For the text-containing cell, return its midpoint in [x, y] coordinate format. 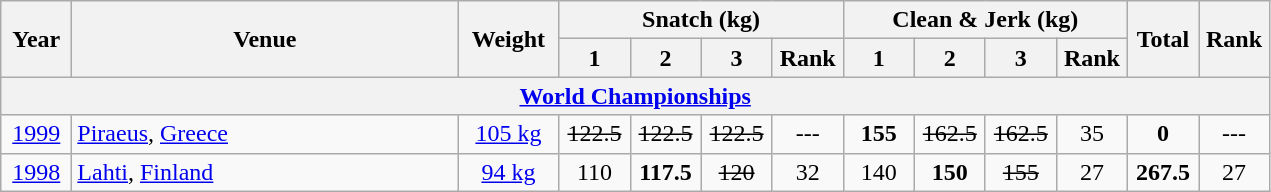
Snatch (kg) [701, 20]
105 kg [508, 134]
32 [808, 172]
Weight [508, 39]
35 [1092, 134]
World Championships [636, 96]
267.5 [1162, 172]
Lahti, Finland [265, 172]
110 [594, 172]
117.5 [666, 172]
1998 [36, 172]
Venue [265, 39]
1999 [36, 134]
120 [736, 172]
140 [878, 172]
Piraeus, Greece [265, 134]
Year [36, 39]
Total [1162, 39]
94 kg [508, 172]
150 [950, 172]
0 [1162, 134]
Clean & Jerk (kg) [985, 20]
